For the text-containing cell, return its midpoint in [X, Y] coordinate format. 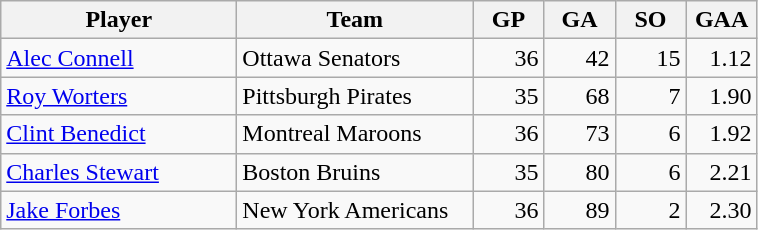
1.12 [722, 58]
Pittsburgh Pirates [355, 96]
73 [580, 134]
GAA [722, 20]
SO [650, 20]
GP [508, 20]
GA [580, 20]
2 [650, 210]
80 [580, 172]
2.30 [722, 210]
2.21 [722, 172]
Roy Worters [119, 96]
15 [650, 58]
Team [355, 20]
68 [580, 96]
Alec Connell [119, 58]
42 [580, 58]
New York Americans [355, 210]
Boston Bruins [355, 172]
Player [119, 20]
7 [650, 96]
Montreal Maroons [355, 134]
Charles Stewart [119, 172]
Ottawa Senators [355, 58]
1.90 [722, 96]
Clint Benedict [119, 134]
89 [580, 210]
Jake Forbes [119, 210]
1.92 [722, 134]
